Pinpoint the cell where the given text exists, returning its (x, y) midpoint coordinate. 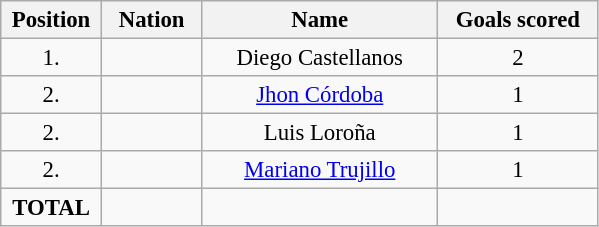
Name (320, 20)
Position (52, 20)
Diego Castellanos (320, 58)
Luis Loroña (320, 133)
TOTAL (52, 208)
Jhon Córdoba (320, 95)
1. (52, 58)
Nation (152, 20)
2 (518, 58)
Goals scored (518, 20)
Mariano Trujillo (320, 170)
